Scan for the cell matching the given text and deliver its (x, y) coordinate at center. 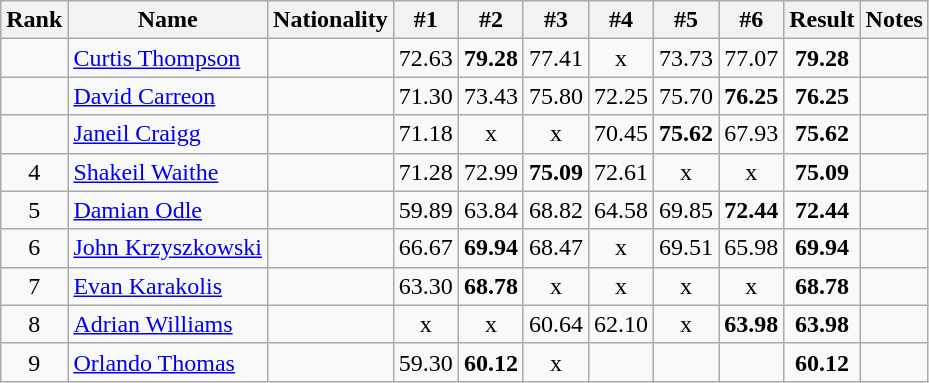
#2 (490, 20)
72.63 (426, 58)
67.93 (752, 134)
Result (822, 20)
4 (34, 172)
63.30 (426, 286)
68.82 (556, 210)
64.58 (620, 210)
59.30 (426, 362)
65.98 (752, 248)
Notes (894, 20)
66.67 (426, 248)
Evan Karakolis (168, 286)
David Carreon (168, 96)
59.89 (426, 210)
John Krzyszkowski (168, 248)
Name (168, 20)
#1 (426, 20)
73.73 (686, 58)
Damian Odle (168, 210)
71.30 (426, 96)
8 (34, 324)
75.80 (556, 96)
Rank (34, 20)
75.70 (686, 96)
71.18 (426, 134)
60.64 (556, 324)
#3 (556, 20)
69.85 (686, 210)
70.45 (620, 134)
Curtis Thompson (168, 58)
68.47 (556, 248)
69.51 (686, 248)
Shakeil Waithe (168, 172)
Adrian Williams (168, 324)
Janeil Craigg (168, 134)
62.10 (620, 324)
#5 (686, 20)
6 (34, 248)
#6 (752, 20)
77.41 (556, 58)
7 (34, 286)
72.99 (490, 172)
#4 (620, 20)
Nationality (331, 20)
77.07 (752, 58)
72.61 (620, 172)
73.43 (490, 96)
71.28 (426, 172)
63.84 (490, 210)
9 (34, 362)
Orlando Thomas (168, 362)
72.25 (620, 96)
5 (34, 210)
